Identify which cell holds the provided text, then report its [x, y] central coordinate. 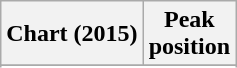
Peak position [189, 34]
Chart (2015) [72, 34]
